Provide the (x, y) coordinate of the cell's center where the given text is located.  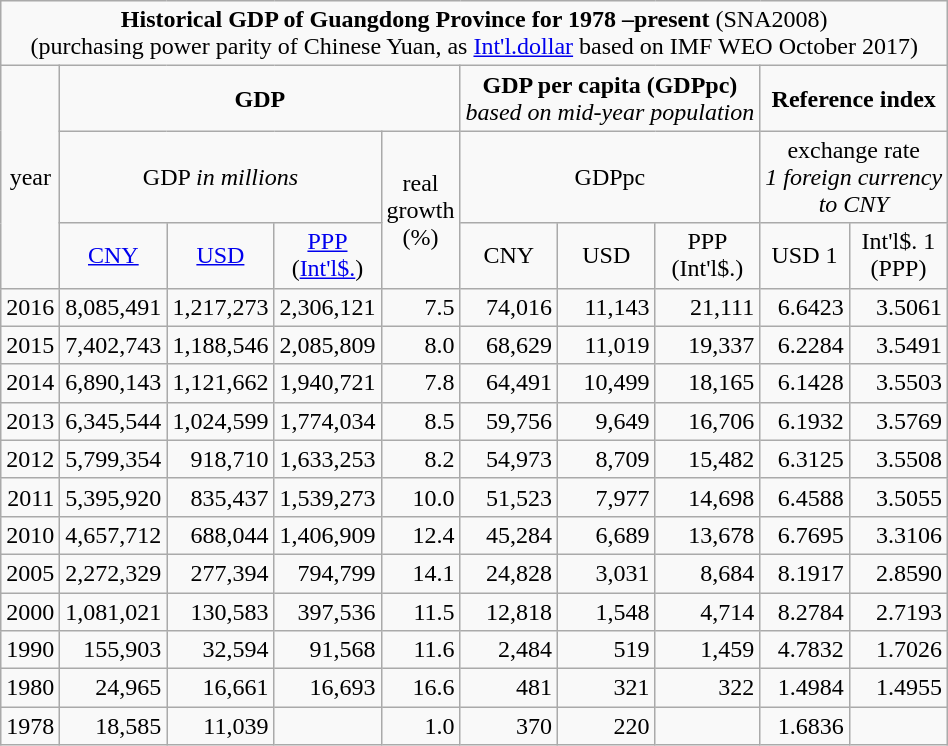
6.3125 (804, 459)
1,188,546 (220, 345)
2,306,121 (328, 307)
6.2284 (804, 345)
59,756 (509, 421)
4.7832 (804, 650)
918,710 (220, 459)
8.2784 (804, 611)
11,143 (607, 307)
2015 (30, 345)
1.4984 (804, 688)
8,709 (607, 459)
1990 (30, 650)
11.6 (420, 650)
7,402,743 (114, 345)
exchange rate1 foreign currency to CNY (854, 177)
15,482 (708, 459)
7.5 (420, 307)
1,081,021 (114, 611)
2012 (30, 459)
1,217,273 (220, 307)
8,085,491 (114, 307)
3.5503 (898, 383)
USD 1 (804, 256)
2,085,809 (328, 345)
6,689 (607, 535)
2,272,329 (114, 573)
3,031 (607, 573)
397,536 (328, 611)
277,394 (220, 573)
2000 (30, 611)
16.6 (420, 688)
GDP per capita (GDPpc) based on mid-year population (610, 98)
6.6423 (804, 307)
6,890,143 (114, 383)
6.1932 (804, 421)
688,044 (220, 535)
10.0 (420, 497)
3.5491 (898, 345)
GDP in millions (220, 177)
1,940,721 (328, 383)
481 (509, 688)
18,585 (114, 726)
2016 (30, 307)
12,818 (509, 611)
835,437 (220, 497)
1,406,909 (328, 535)
7.8 (420, 383)
794,799 (328, 573)
1.4955 (898, 688)
13,678 (708, 535)
GDPpc (610, 177)
2.8590 (898, 573)
11,039 (220, 726)
24,965 (114, 688)
19,337 (708, 345)
45,284 (509, 535)
32,594 (220, 650)
14,698 (708, 497)
2.7193 (898, 611)
155,903 (114, 650)
3.5508 (898, 459)
64,491 (509, 383)
2011 (30, 497)
6.4588 (804, 497)
1,548 (607, 611)
16,661 (220, 688)
year (30, 177)
2,484 (509, 650)
16,706 (708, 421)
2013 (30, 421)
18,165 (708, 383)
8.5 (420, 421)
11.5 (420, 611)
16,693 (328, 688)
12.4 (420, 535)
3.3106 (898, 535)
1,539,273 (328, 497)
21,111 (708, 307)
24,828 (509, 573)
51,523 (509, 497)
4,714 (708, 611)
8.1917 (804, 573)
14.1 (420, 573)
1,774,034 (328, 421)
GDP (260, 98)
54,973 (509, 459)
5,799,354 (114, 459)
321 (607, 688)
2010 (30, 535)
6.1428 (804, 383)
6,345,544 (114, 421)
Int'l$. 1(PPP) (898, 256)
8.0 (420, 345)
519 (607, 650)
6.7695 (804, 535)
3.5055 (898, 497)
Reference index (854, 98)
9,649 (607, 421)
realgrowth(%) (420, 210)
322 (708, 688)
68,629 (509, 345)
3.5061 (898, 307)
3.5769 (898, 421)
91,568 (328, 650)
1.6836 (804, 726)
1978 (30, 726)
370 (509, 726)
2005 (30, 573)
1,024,599 (220, 421)
74,016 (509, 307)
1,633,253 (328, 459)
10,499 (607, 383)
130,583 (220, 611)
7,977 (607, 497)
11,019 (607, 345)
8.2 (420, 459)
1.7026 (898, 650)
2014 (30, 383)
1,121,662 (220, 383)
1980 (30, 688)
4,657,712 (114, 535)
1.0 (420, 726)
1,459 (708, 650)
8,684 (708, 573)
220 (607, 726)
5,395,920 (114, 497)
